Search for the cell housing the specified text and yield its [x, y] center coordinate. 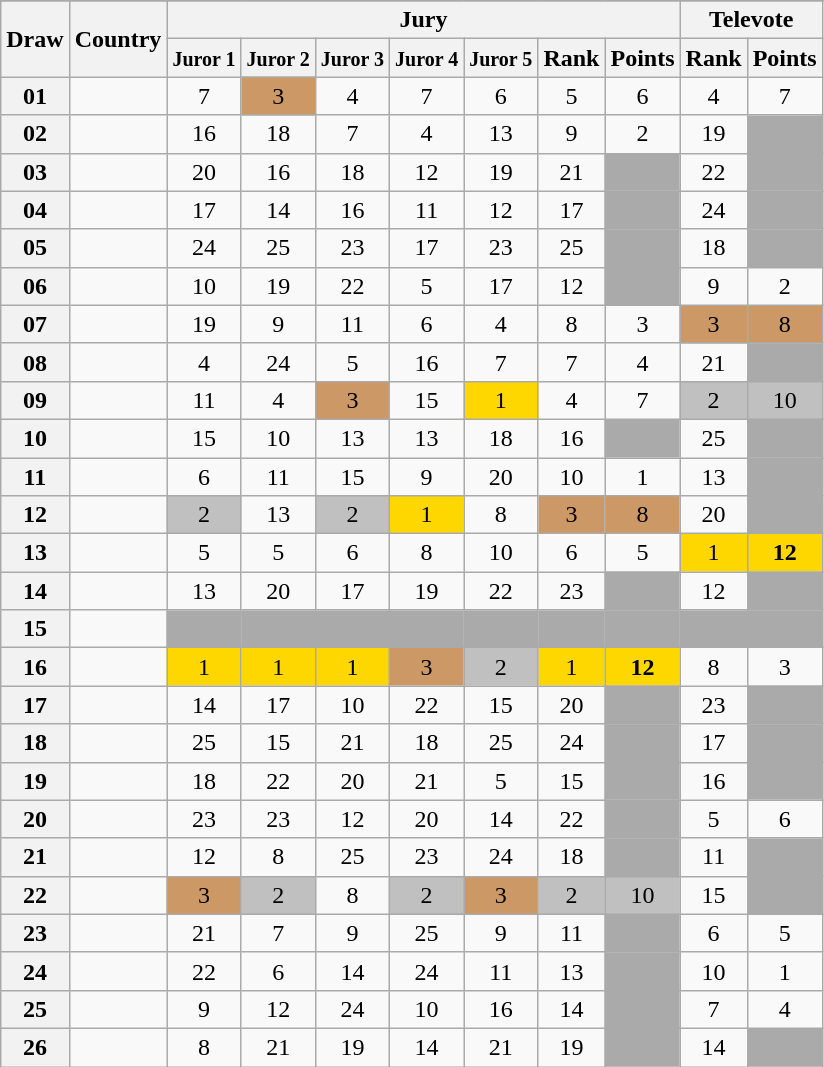
Televote [751, 20]
Country [118, 39]
08 [35, 362]
Juror 1 [204, 58]
01 [35, 96]
Draw [35, 39]
26 [35, 1047]
Jury [424, 20]
Juror 2 [278, 58]
Juror 5 [501, 58]
07 [35, 324]
04 [35, 210]
Juror 4 [426, 58]
09 [35, 400]
03 [35, 172]
05 [35, 248]
06 [35, 286]
02 [35, 134]
Juror 3 [352, 58]
